Find where the given text appears and provide that cell's center as [x, y] coordinate. 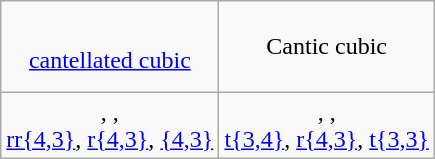
, , rr{4,3}, r{4,3}, {4,3} [110, 126]
, , t{3,4}, r{4,3}, t{3,3} [327, 126]
cantellated cubic [110, 47]
Cantic cubic [327, 47]
